For the text-containing cell, return its midpoint in [X, Y] coordinate format. 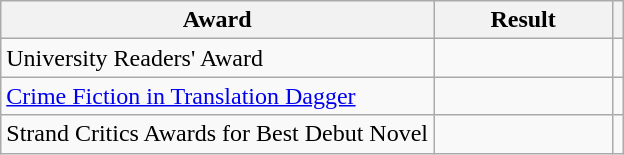
Crime Fiction in Translation Dagger [218, 96]
Strand Critics Awards for Best Debut Novel [218, 134]
University Readers' Award [218, 58]
Award [218, 20]
Result [524, 20]
